Locate the cell with the specified text and output its [x, y] center coordinate. 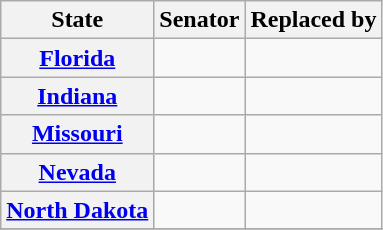
Nevada [78, 172]
State [78, 20]
Florida [78, 58]
Missouri [78, 134]
North Dakota [78, 210]
Senator [200, 20]
Replaced by [314, 20]
Indiana [78, 96]
